Output the (X, Y) coordinate of the center of the cell containing the given text.  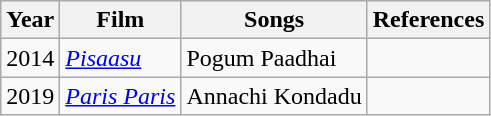
Year (30, 20)
Paris Paris (120, 96)
2019 (30, 96)
Pisaasu (120, 58)
2014 (30, 58)
Film (120, 20)
References (428, 20)
Songs (274, 20)
Annachi Kondadu (274, 96)
Pogum Paadhai (274, 58)
